Identify which cell holds the provided text, then report its (X, Y) central coordinate. 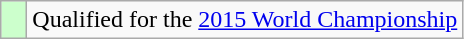
Qualified for the 2015 World Championship (245, 20)
